For the text-containing cell, return its midpoint in [x, y] coordinate format. 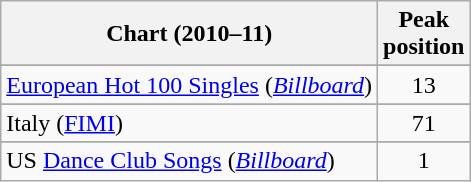
Italy (FIMI) [190, 123]
Chart (2010–11) [190, 34]
US Dance Club Songs (Billboard) [190, 161]
European Hot 100 Singles (Billboard) [190, 85]
1 [424, 161]
71 [424, 123]
13 [424, 85]
Peakposition [424, 34]
